Extract the (x, y) coordinate from the center of the cell holding the provided text.  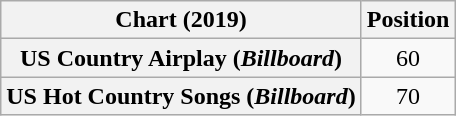
US Hot Country Songs (Billboard) (181, 96)
60 (408, 58)
US Country Airplay (Billboard) (181, 58)
Chart (2019) (181, 20)
Position (408, 20)
70 (408, 96)
